Output the [x, y] coordinate of the center of the cell containing the given text.  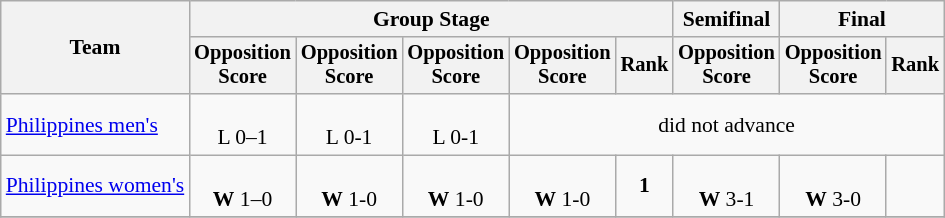
Philippines women's [96, 186]
Philippines men's [96, 124]
L 0–1 [242, 124]
Group Stage [431, 19]
did not advance [726, 124]
W 3-0 [834, 186]
Team [96, 48]
1 [645, 186]
Semifinal [726, 19]
Final [862, 19]
W 1–0 [242, 186]
W 3-1 [726, 186]
